Extract the (X, Y) coordinate from the center of the cell holding the provided text.  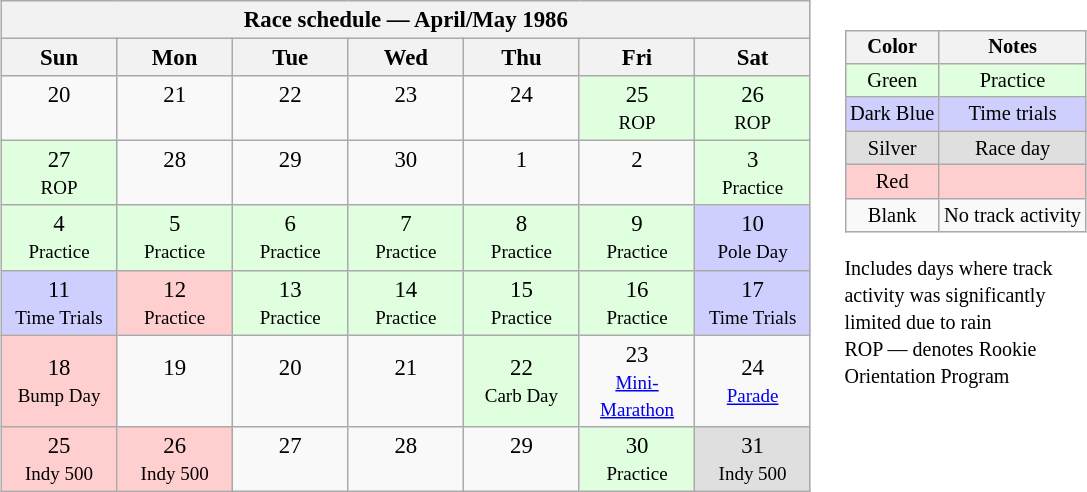
22 (290, 108)
26ROP (753, 108)
No track activity (1012, 215)
9Practice (637, 238)
23 (406, 108)
Race day (1012, 148)
Green (892, 81)
11Time Trials (59, 302)
24 (522, 108)
4Practice (59, 238)
Practice (1012, 81)
3Practice (753, 174)
27 (290, 458)
Color (892, 47)
Time trials (1012, 114)
Mon (175, 58)
Race schedule — April/May 1986 (406, 20)
31Indy 500 (753, 458)
27ROP (59, 174)
25Indy 500 (59, 458)
Red (892, 182)
6Practice (290, 238)
13Practice (290, 302)
1 (522, 174)
14Practice (406, 302)
Dark Blue (892, 114)
Blank (892, 215)
8Practice (522, 238)
18Bump Day (59, 381)
Notes (1012, 47)
Silver (892, 148)
12Practice (175, 302)
5Practice (175, 238)
17Time Trials (753, 302)
30 (406, 174)
16Practice (637, 302)
Fri (637, 58)
Thu (522, 58)
25ROP (637, 108)
10Pole Day (753, 238)
7Practice (406, 238)
2 (637, 174)
Wed (406, 58)
23Mini-Marathon (637, 381)
19 (175, 381)
22Carb Day (522, 381)
30Practice (637, 458)
Sun (59, 58)
26Indy 500 (175, 458)
15Practice (522, 302)
Tue (290, 58)
Sat (753, 58)
24Parade (753, 381)
